Locate the cell with the specified text and output its (x, y) center coordinate. 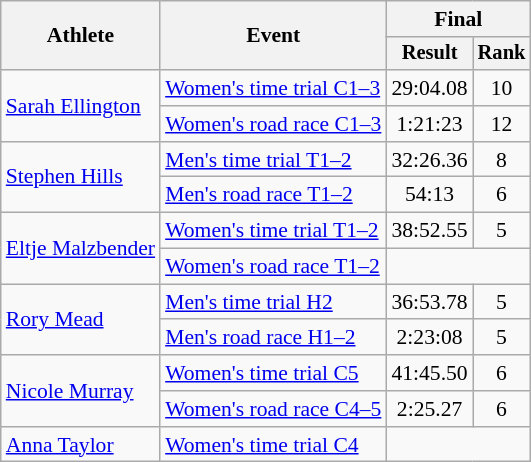
Women's road race C1–3 (273, 124)
Women's time trial C5 (273, 373)
32:26.36 (429, 160)
Athlete (80, 36)
Nicole Murray (80, 390)
2:25.27 (429, 409)
8 (502, 160)
Final (458, 19)
29:04.08 (429, 88)
Men's time trial H2 (273, 302)
Result (429, 54)
Men's road race H1–2 (273, 338)
Women's road race T1–2 (273, 267)
Stephen Hills (80, 178)
Men's road race T1–2 (273, 195)
Eltje Malzbender (80, 248)
Men's time trial T1–2 (273, 160)
Event (273, 36)
1:21:23 (429, 124)
36:53.78 (429, 302)
Women's time trial C1–3 (273, 88)
Sarah Ellington (80, 106)
Rank (502, 54)
41:45.50 (429, 373)
Women's time trial T1–2 (273, 231)
10 (502, 88)
38:52.55 (429, 231)
54:13 (429, 195)
2:23:08 (429, 338)
12 (502, 124)
Rory Mead (80, 320)
Women's road race C4–5 (273, 409)
